Return the (X, Y) coordinate for the center point of the cell that contains the specified text.  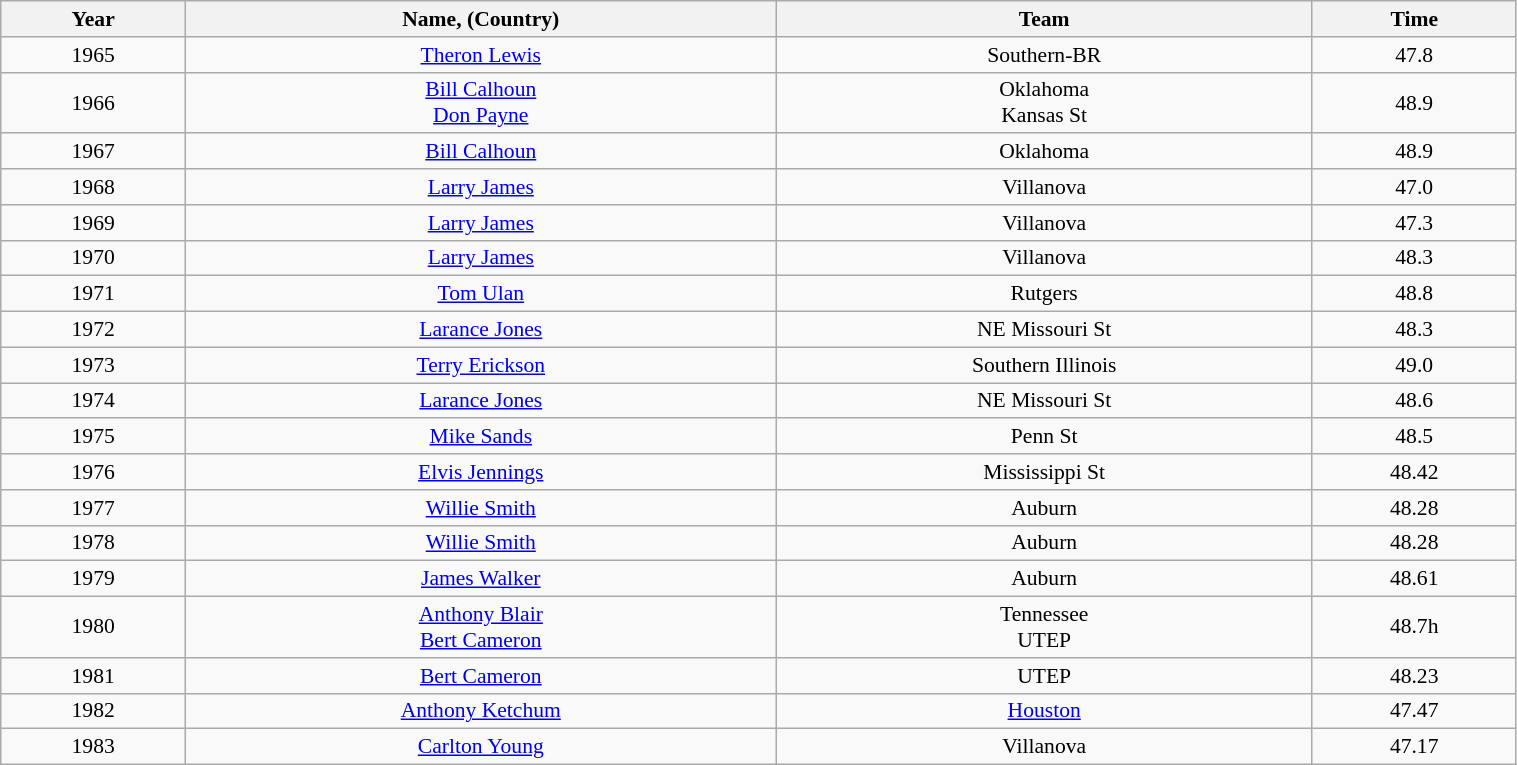
1975 (94, 437)
1980 (94, 628)
Time (1414, 19)
Tom Ulan (481, 294)
Penn St (1044, 437)
1973 (94, 365)
Houston (1044, 711)
Anthony BlairBert Cameron (481, 628)
Team (1044, 19)
Rutgers (1044, 294)
48.7h (1414, 628)
1969 (94, 223)
Anthony Ketchum (481, 711)
1982 (94, 711)
47.47 (1414, 711)
Theron Lewis (481, 55)
1983 (94, 747)
48.6 (1414, 401)
Year (94, 19)
Carlton Young (481, 747)
1972 (94, 330)
1981 (94, 676)
Elvis Jennings (481, 472)
1977 (94, 508)
1967 (94, 152)
47.0 (1414, 187)
Mississippi St (1044, 472)
49.0 (1414, 365)
James Walker (481, 579)
47.17 (1414, 747)
1970 (94, 258)
48.42 (1414, 472)
47.3 (1414, 223)
48.5 (1414, 437)
Name, (Country) (481, 19)
48.23 (1414, 676)
Bill Calhoun (481, 152)
Terry Erickson (481, 365)
Southern-BR (1044, 55)
UTEP (1044, 676)
Bill CalhounDon Payne (481, 102)
Southern Illinois (1044, 365)
1978 (94, 543)
Bert Cameron (481, 676)
1965 (94, 55)
48.61 (1414, 579)
47.8 (1414, 55)
1974 (94, 401)
1968 (94, 187)
48.8 (1414, 294)
TennesseeUTEP (1044, 628)
Oklahoma (1044, 152)
Mike Sands (481, 437)
1976 (94, 472)
1979 (94, 579)
1971 (94, 294)
OklahomaKansas St (1044, 102)
1966 (94, 102)
